Output the (x, y) coordinate of the center of the cell containing the given text.  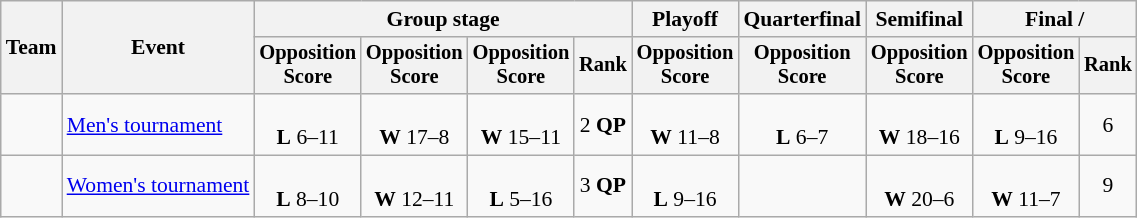
9 (1108, 186)
Team (32, 48)
Playoff (686, 19)
Men's tournament (158, 124)
2 QP (603, 124)
L 5–16 (522, 186)
L 6–7 (802, 124)
Event (158, 48)
W 11–8 (686, 124)
6 (1108, 124)
W 15–11 (522, 124)
W 17–8 (414, 124)
3 QP (603, 186)
W 18–16 (920, 124)
W 12–11 (414, 186)
L 6–11 (308, 124)
Women's tournament (158, 186)
Quarterfinal (802, 19)
Group stage (442, 19)
Final / (1055, 19)
W 20–6 (920, 186)
W 11–7 (1026, 186)
L 8–10 (308, 186)
Semifinal (920, 19)
